Capture the cell that displays the provided text and extract its (X, Y) central coordinate. 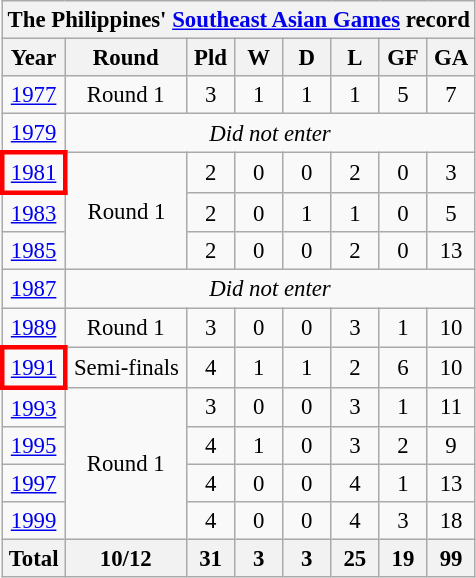
1989 (34, 328)
The Philippines' Southeast Asian Games record (238, 20)
Semi-finals (126, 368)
1991 (34, 368)
W (259, 58)
6 (403, 368)
1985 (34, 251)
1983 (34, 212)
1995 (34, 445)
D (307, 58)
7 (451, 95)
1981 (34, 174)
18 (451, 521)
99 (451, 558)
9 (451, 445)
1999 (34, 521)
1977 (34, 95)
Round (126, 58)
GF (403, 58)
19 (403, 558)
25 (355, 558)
Year (34, 58)
11 (451, 406)
L (355, 58)
1987 (34, 289)
Total (34, 558)
Pld (211, 58)
1997 (34, 483)
1979 (34, 134)
1993 (34, 406)
10/12 (126, 558)
GA (451, 58)
31 (211, 558)
